Locate the cell with the specified text and output its [x, y] center coordinate. 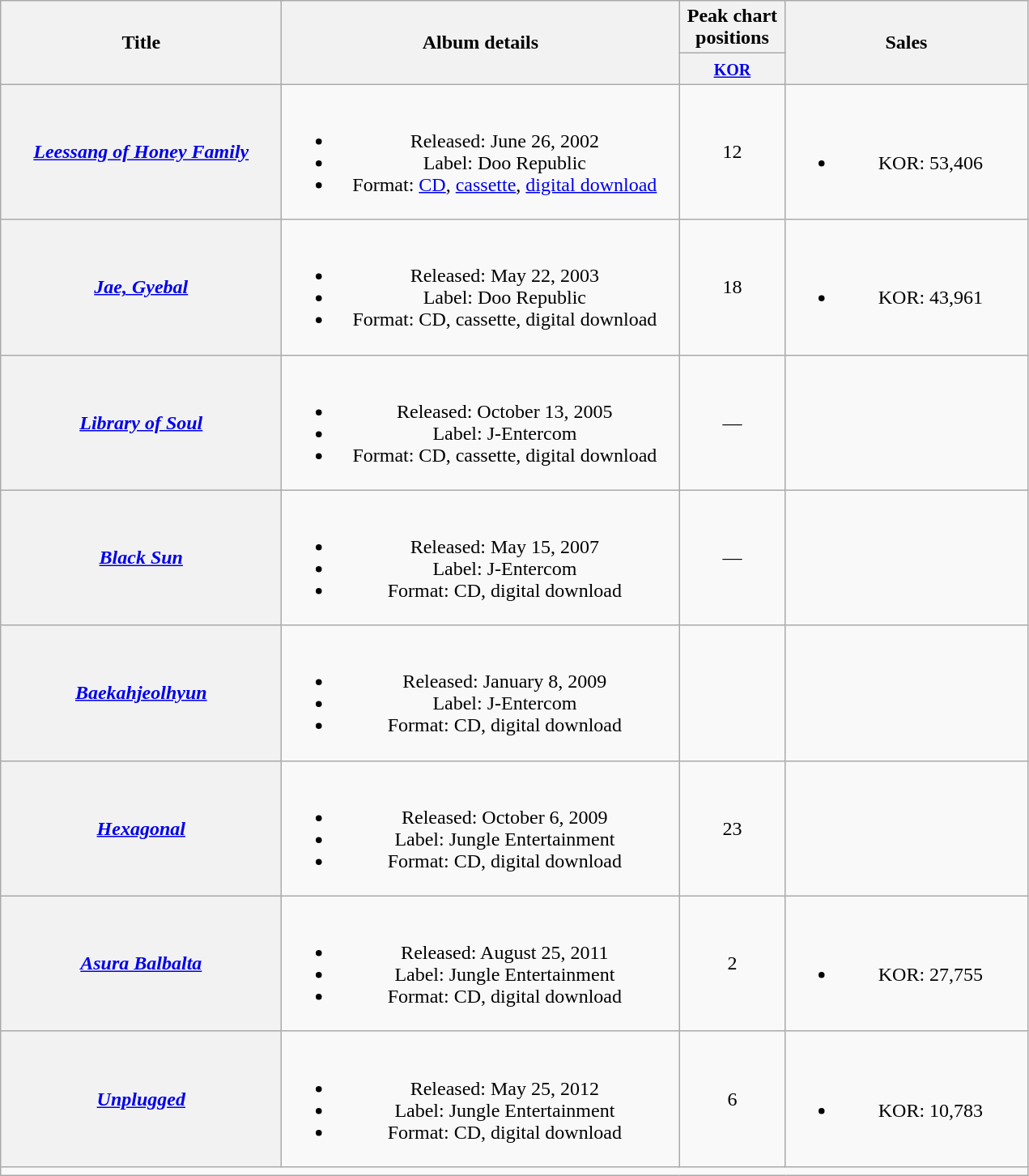
Released: May 25, 2012Label: Jungle EntertainmentFormat: CD, digital download [481, 1098]
Album details [481, 42]
KOR: 43,961 [907, 287]
Sales [907, 42]
Hexagonal [141, 828]
KOR: 27,755 [907, 964]
Released: June 26, 2002Label: Doo RepublicFormat: CD, cassette, digital download [481, 152]
Title [141, 42]
Black Sun [141, 557]
Unplugged [141, 1098]
Released: January 8, 2009Label: J-EntercomFormat: CD, digital download [481, 693]
KOR: 10,783 [907, 1098]
Baekahjeolhyun [141, 693]
Released: October 6, 2009Label: Jungle EntertainmentFormat: CD, digital download [481, 828]
6 [732, 1098]
Library of Soul [141, 423]
KOR: 53,406 [907, 152]
Released: August 25, 2011Label: Jungle EntertainmentFormat: CD, digital download [481, 964]
Released: October 13, 2005Label: J-EntercomFormat: CD, cassette, digital download [481, 423]
Released: May 22, 2003Label: Doo RepublicFormat: CD, cassette, digital download [481, 287]
Peak chart positions [732, 28]
23 [732, 828]
KOR [732, 69]
18 [732, 287]
Released: May 15, 2007Label: J-EntercomFormat: CD, digital download [481, 557]
Asura Balbalta [141, 964]
12 [732, 152]
Jae, Gyebal [141, 287]
2 [732, 964]
Leessang of Honey Family [141, 152]
